Output the (x, y) coordinate of the center of the cell containing the given text.  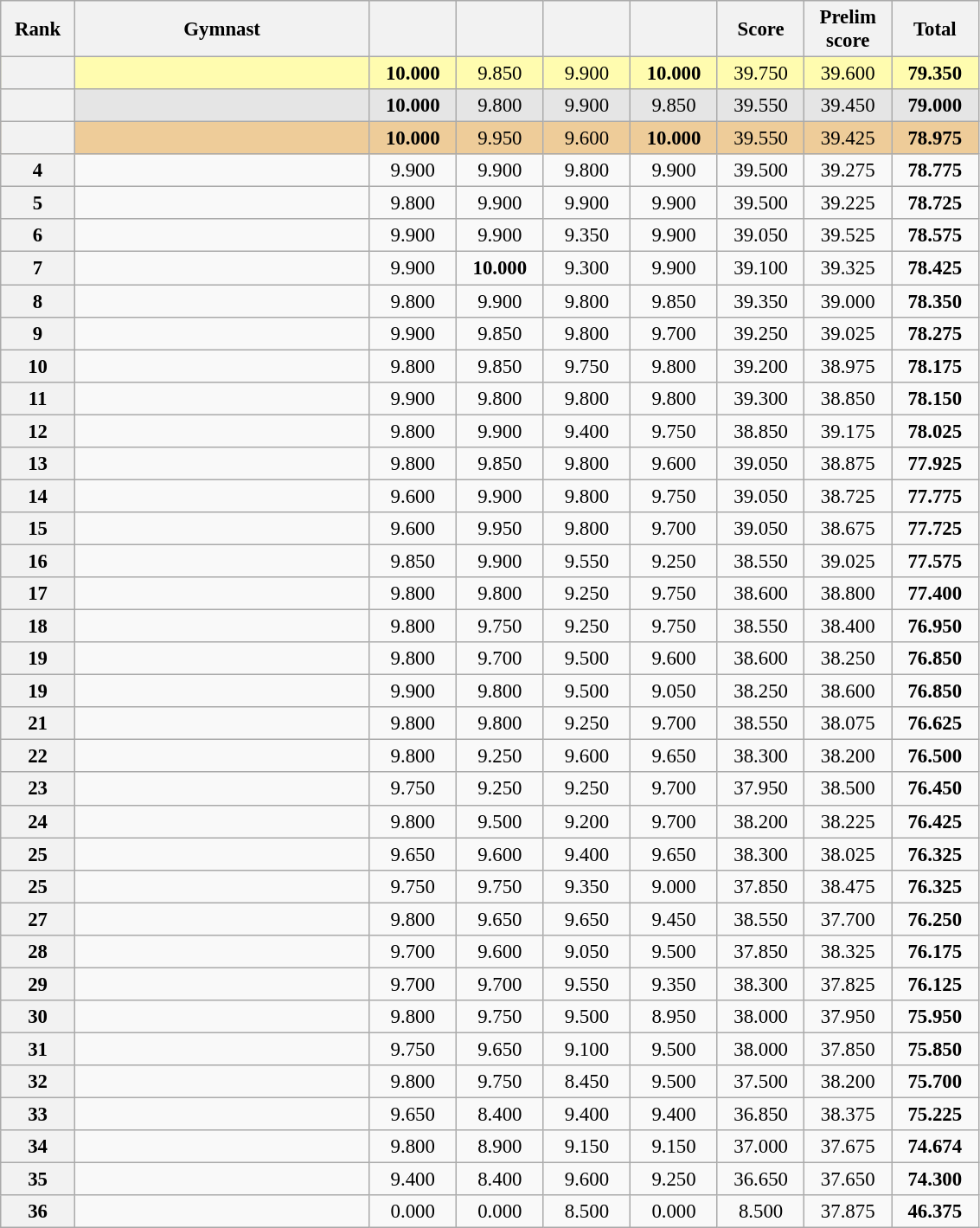
78.425 (934, 268)
4 (38, 170)
78.350 (934, 301)
77.725 (934, 529)
37.500 (761, 1082)
75.225 (934, 1115)
38.075 (848, 723)
Total (934, 29)
8.450 (586, 1082)
37.650 (848, 1180)
39.750 (761, 74)
76.950 (934, 627)
29 (38, 984)
75.850 (934, 1049)
36.850 (761, 1115)
74.674 (934, 1147)
16 (38, 561)
39.450 (848, 106)
39.350 (761, 301)
76.625 (934, 723)
36.650 (761, 1180)
38.500 (848, 789)
34 (38, 1147)
76.450 (934, 789)
78.575 (934, 236)
38.675 (848, 529)
76.425 (934, 821)
37.675 (848, 1147)
Score (761, 29)
38.375 (848, 1115)
32 (38, 1082)
77.775 (934, 496)
37.825 (848, 984)
9 (38, 333)
9.200 (586, 821)
30 (38, 1017)
10 (38, 366)
5 (38, 203)
79.000 (934, 106)
39.425 (848, 138)
38.325 (848, 952)
38.025 (848, 854)
39.525 (848, 236)
38.875 (848, 464)
38.800 (848, 594)
31 (38, 1049)
75.700 (934, 1082)
9.450 (675, 919)
23 (38, 789)
39.000 (848, 301)
76.500 (934, 756)
Rank (38, 29)
76.125 (934, 984)
39.275 (848, 170)
79.350 (934, 74)
77.400 (934, 594)
46.375 (934, 1212)
38.475 (848, 886)
38.975 (848, 366)
78.725 (934, 203)
39.250 (761, 333)
76.250 (934, 919)
9.300 (586, 268)
78.025 (934, 431)
37.000 (761, 1147)
39.300 (761, 398)
78.975 (934, 138)
37.700 (848, 919)
39.200 (761, 366)
37.875 (848, 1212)
9.000 (675, 886)
8.900 (500, 1147)
77.925 (934, 464)
78.150 (934, 398)
78.175 (934, 366)
28 (38, 952)
35 (38, 1180)
6 (38, 236)
8 (38, 301)
11 (38, 398)
39.600 (848, 74)
74.300 (934, 1180)
21 (38, 723)
38.725 (848, 496)
8.950 (675, 1017)
24 (38, 821)
9.100 (586, 1049)
78.275 (934, 333)
15 (38, 529)
36 (38, 1212)
22 (38, 756)
76.175 (934, 952)
7 (38, 268)
39.325 (848, 268)
38.400 (848, 627)
17 (38, 594)
75.950 (934, 1017)
13 (38, 464)
27 (38, 919)
18 (38, 627)
78.775 (934, 170)
38.225 (848, 821)
39.225 (848, 203)
Gymnast (221, 29)
Prelim score (848, 29)
33 (38, 1115)
77.575 (934, 561)
14 (38, 496)
12 (38, 431)
39.100 (761, 268)
39.175 (848, 431)
